Locate the cell with the specified text and output its (x, y) center coordinate. 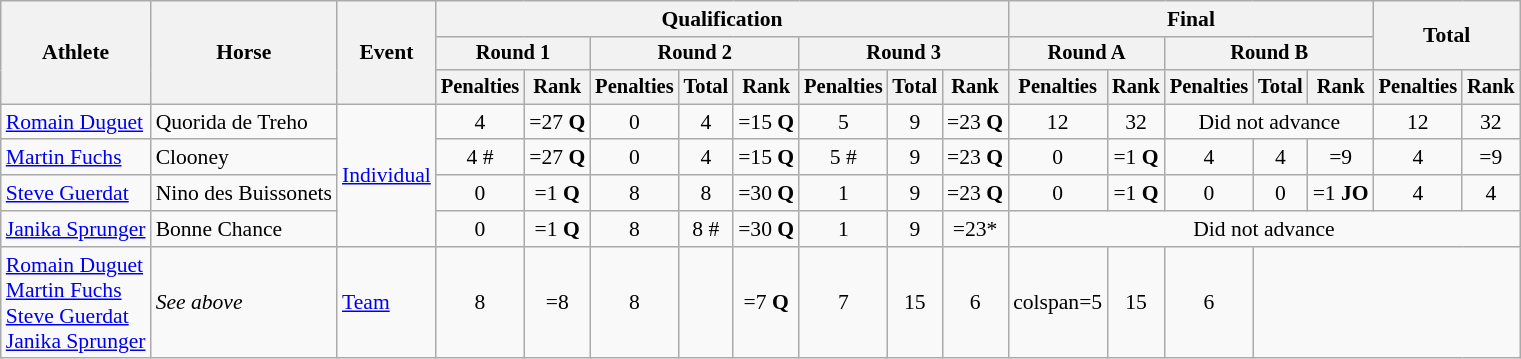
See above (244, 303)
Romain Duguet (76, 122)
Nino des Buissonets (244, 193)
=1 JO (1341, 193)
Quorida de Treho (244, 122)
=23* (975, 229)
Romain DuguetMartin FuchsSteve GuerdatJanika Sprunger (76, 303)
=7 Q (766, 303)
Athlete (76, 52)
Team (386, 303)
Martin Fuchs (76, 158)
Round A (1086, 54)
Janika Sprunger (76, 229)
Qualification (722, 19)
Final (1191, 19)
Round 3 (904, 54)
Event (386, 52)
8 # (706, 229)
Clooney (244, 158)
4 # (480, 158)
5 # (843, 158)
Steve Guerdat (76, 193)
5 (843, 122)
Round B (1270, 54)
Round 1 (513, 54)
Round 2 (694, 54)
Bonne Chance (244, 229)
=8 (557, 303)
colspan=5 (1058, 303)
7 (843, 303)
Horse (244, 52)
Individual (386, 175)
